Determine the (x, y) coordinate at the center of the cell enclosing the given text.  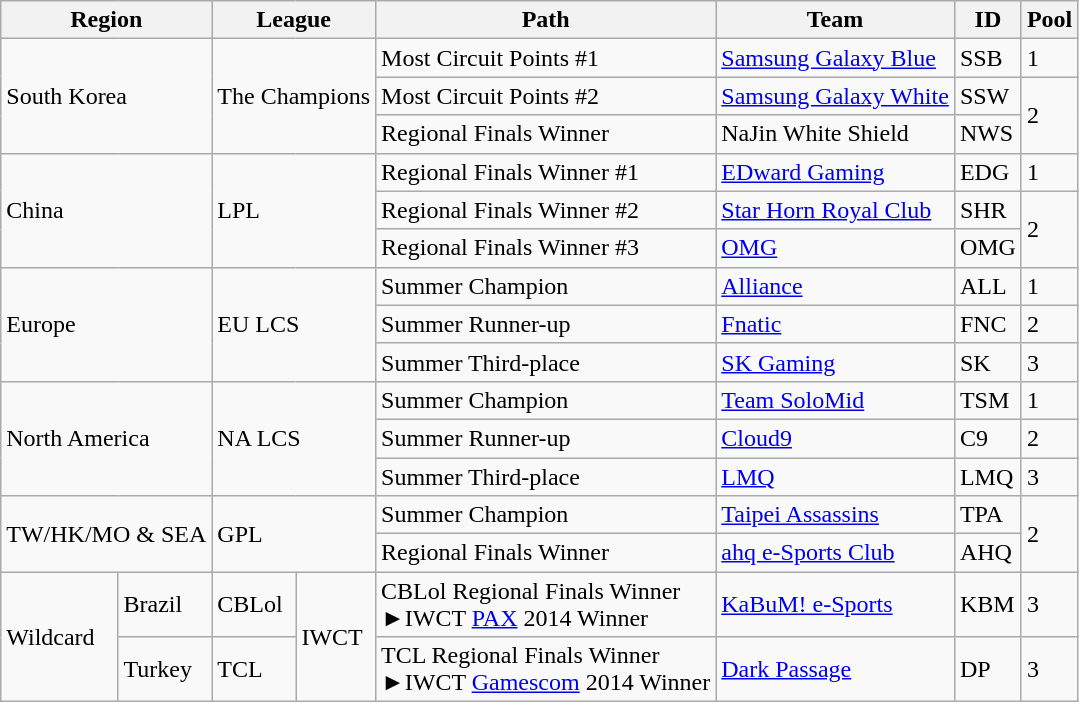
LPL (294, 210)
SK (988, 362)
CBLol Regional Finals Winner►IWCT PAX 2014 Winner (546, 604)
Wildcard (60, 637)
ID (988, 20)
FNC (988, 324)
TCL (254, 670)
Europe (106, 324)
SSB (988, 58)
Turkey (165, 670)
GPL (294, 534)
League (294, 20)
Path (546, 20)
Most Circuit Points #1 (546, 58)
DP (988, 670)
The Champions (294, 96)
Alliance (836, 286)
SSW (988, 96)
AHQ (988, 553)
North America (106, 438)
Team (836, 20)
EU LCS (294, 324)
Region (106, 20)
China (106, 210)
Samsung Galaxy Blue (836, 58)
TPA (988, 515)
Samsung Galaxy White (836, 96)
IWCT (336, 637)
SHR (988, 210)
KBM (988, 604)
Regional Finals Winner #2 (546, 210)
Dark Passage (836, 670)
CBLol (254, 604)
Star Horn Royal Club (836, 210)
TCL Regional Finals Winner►IWCT Gamescom 2014 Winner (546, 670)
C9 (988, 438)
NaJin White Shield (836, 134)
NA LCS (294, 438)
SK Gaming (836, 362)
Brazil (165, 604)
Taipei Assassins (836, 515)
NWS (988, 134)
South Korea (106, 96)
TW/HK/MO & SEA (106, 534)
Team SoloMid (836, 400)
KaBuM! e-Sports (836, 604)
Pool (1049, 20)
ahq e-Sports Club (836, 553)
Regional Finals Winner #3 (546, 248)
Most Circuit Points #2 (546, 96)
Regional Finals Winner #1 (546, 172)
Fnatic (836, 324)
ALL (988, 286)
EDward Gaming (836, 172)
Cloud9 (836, 438)
EDG (988, 172)
TSM (988, 400)
